Output the [x, y] coordinate of the center of the cell containing the given text.  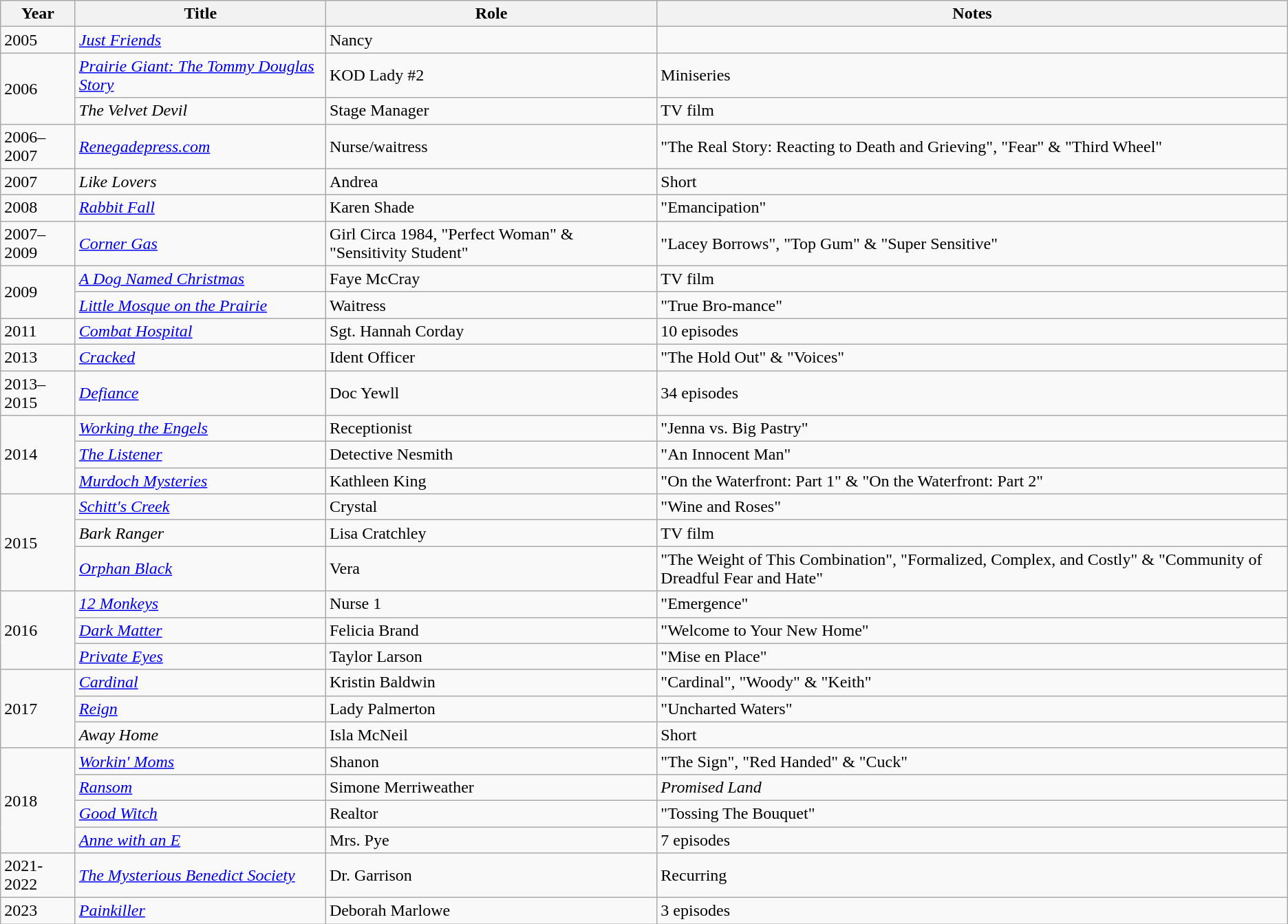
Kathleen King [491, 481]
2013–2015 [39, 392]
Dark Matter [200, 630]
Away Home [200, 735]
Promised Land [972, 787]
2007–2009 [39, 244]
The Velvet Devil [200, 111]
"Wine and Roses" [972, 507]
"Lacey Borrows", "Top Gum" & "Super Sensitive" [972, 244]
Orphan Black [200, 568]
Lady Palmerton [491, 709]
Combat Hospital [200, 331]
Role [491, 14]
3 episodes [972, 911]
2011 [39, 331]
Realtor [491, 813]
Ransom [200, 787]
Vera [491, 568]
2006 [39, 88]
Reign [200, 709]
Crystal [491, 507]
Corner Gas [200, 244]
Kristin Baldwin [491, 683]
Just Friends [200, 40]
The Listener [200, 455]
Sgt. Hannah Corday [491, 331]
"The Real Story: Reacting to Death and Grieving", "Fear" & "Third Wheel" [972, 146]
12 Monkeys [200, 604]
2018 [39, 800]
Receptionist [491, 429]
Mrs. Pye [491, 840]
Painkiller [200, 911]
2005 [39, 40]
"An Innocent Man" [972, 455]
"Uncharted Waters" [972, 709]
Workin' Moms [200, 761]
2013 [39, 357]
Nancy [491, 40]
Good Witch [200, 813]
2006–2007 [39, 146]
The Mysterious Benedict Society [200, 875]
10 episodes [972, 331]
7 episodes [972, 840]
2009 [39, 292]
Little Mosque on the Prairie [200, 305]
Felicia Brand [491, 630]
Prairie Giant: The Tommy Douglas Story [200, 76]
Nurse 1 [491, 604]
Year [39, 14]
2014 [39, 455]
Like Lovers [200, 182]
"Jenna vs. Big Pastry" [972, 429]
"Welcome to Your New Home" [972, 630]
Schitt's Creek [200, 507]
Cracked [200, 357]
2016 [39, 630]
Cardinal [200, 683]
"Emancipation" [972, 208]
Renegadepress.com [200, 146]
34 episodes [972, 392]
Detective Nesmith [491, 455]
Defiance [200, 392]
"Emergence" [972, 604]
Murdoch Mysteries [200, 481]
Recurring [972, 875]
2008 [39, 208]
Private Eyes [200, 656]
Rabbit Fall [200, 208]
Girl Circa 1984, "Perfect Woman" & "Sensitivity Student" [491, 244]
"True Bro-mance" [972, 305]
"The Weight of This Combination", "Formalized, Complex, and Costly" & "Community of Dreadful Fear and Hate" [972, 568]
"The Hold Out" & "Voices" [972, 357]
"Mise en Place" [972, 656]
Anne with an E [200, 840]
2021-2022 [39, 875]
Notes [972, 14]
"Tossing The Bouquet" [972, 813]
Miniseries [972, 76]
Simone Merriweather [491, 787]
"The Sign", "Red Handed" & "Cuck" [972, 761]
Waitress [491, 305]
Karen Shade [491, 208]
"On the Waterfront: Part 1" & "On the Waterfront: Part 2" [972, 481]
Andrea [491, 182]
KOD Lady #2 [491, 76]
Shanon [491, 761]
Title [200, 14]
Doc Yewll [491, 392]
Bark Ranger [200, 533]
2017 [39, 709]
Faye McCray [491, 279]
2023 [39, 911]
2015 [39, 542]
Nurse/waitress [491, 146]
Working the Engels [200, 429]
Stage Manager [491, 111]
Taylor Larson [491, 656]
Isla McNeil [491, 735]
Lisa Cratchley [491, 533]
Ident Officer [491, 357]
Deborah Marlowe [491, 911]
2007 [39, 182]
"Cardinal", "Woody" & "Keith" [972, 683]
Dr. Garrison [491, 875]
A Dog Named Christmas [200, 279]
